Provide the (X, Y) coordinate of the cell's center where the given text is located.  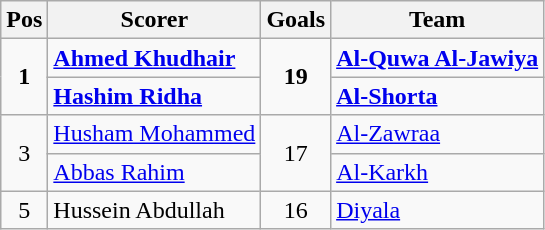
Al-Zawraa (438, 134)
Hussein Abdullah (154, 210)
Pos (24, 20)
3 (24, 153)
19 (296, 77)
Scorer (154, 20)
Al-Shorta (438, 96)
Goals (296, 20)
Husham Mohammed (154, 134)
Ahmed Khudhair (154, 58)
Diyala (438, 210)
16 (296, 210)
17 (296, 153)
Abbas Rahim (154, 172)
Al-Quwa Al-Jawiya (438, 58)
Al-Karkh (438, 172)
1 (24, 77)
Hashim Ridha (154, 96)
5 (24, 210)
Team (438, 20)
